Provide the [X, Y] coordinate of the cell's center where the given text is located.  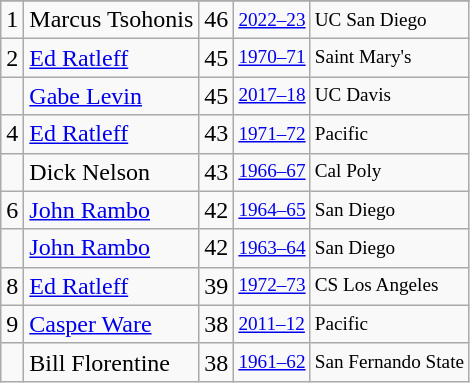
Dick Nelson [112, 172]
6 [12, 210]
39 [216, 286]
Saint Mary's [389, 58]
2 [12, 58]
1 [12, 20]
1970–71 [272, 58]
1964–65 [272, 210]
2022–23 [272, 20]
1971–72 [272, 134]
1961–62 [272, 362]
8 [12, 286]
Cal Poly [389, 172]
UC San Diego [389, 20]
2011–12 [272, 324]
4 [12, 134]
46 [216, 20]
2017–18 [272, 96]
Gabe Levin [112, 96]
1972–73 [272, 286]
Bill Florentine [112, 362]
Marcus Tsohonis [112, 20]
Casper Ware [112, 324]
9 [12, 324]
CS Los Angeles [389, 286]
San Fernando State [389, 362]
1963–64 [272, 248]
1966–67 [272, 172]
UC Davis [389, 96]
